Return the (x, y) coordinate for the center point of the cell that contains the specified text.  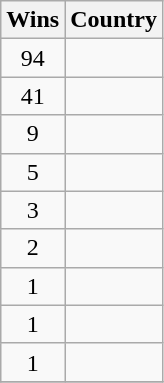
3 (33, 210)
Wins (33, 20)
2 (33, 248)
5 (33, 172)
94 (33, 58)
9 (33, 134)
Country (114, 20)
41 (33, 96)
